Scan for the cell matching the given text and deliver its [X, Y] coordinate at center. 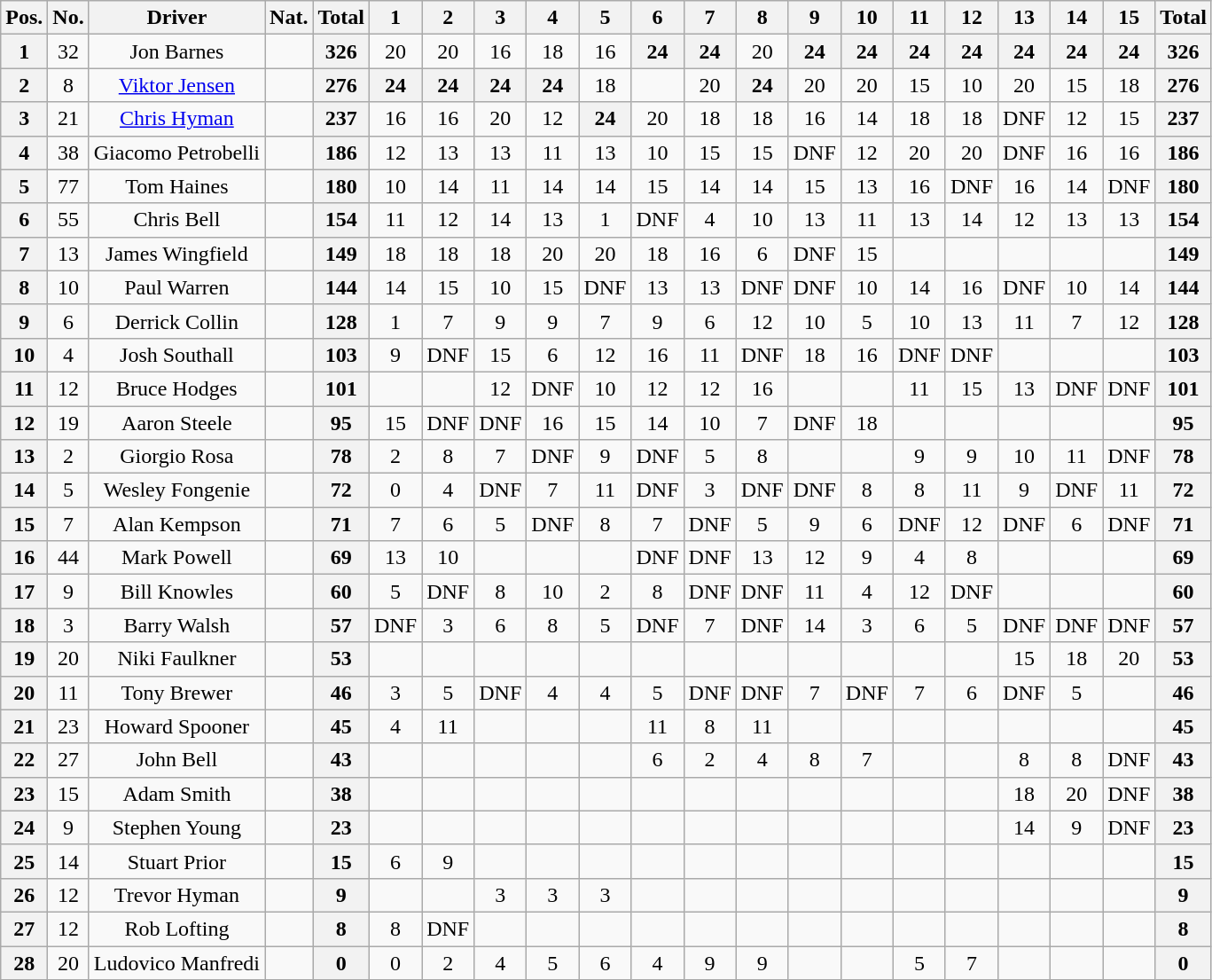
26 [25, 895]
Jon Barnes [176, 51]
Tony Brewer [176, 693]
22 [25, 760]
44 [68, 558]
No. [68, 18]
Pos. [25, 18]
Barry Walsh [176, 625]
Tom Haines [176, 186]
Bill Knowles [176, 592]
James Wingfield [176, 254]
77 [68, 186]
Giorgio Rosa [176, 457]
Alan Kempson [176, 524]
John Bell [176, 760]
Howard Spooner [176, 726]
Adam Smith [176, 794]
Wesley Fongenie [176, 490]
25 [25, 861]
Stephen Young [176, 827]
Giacomo Petrobelli [176, 153]
Josh Southall [176, 355]
Viktor Jensen [176, 85]
Paul Warren [176, 287]
Aaron Steele [176, 423]
Niki Faulkner [176, 659]
Rob Lofting [176, 929]
Chris Hyman [176, 119]
Ludovico Manfredi [176, 962]
17 [25, 592]
Chris Bell [176, 220]
Stuart Prior [176, 861]
Derrick Collin [176, 321]
32 [68, 51]
Trevor Hyman [176, 895]
28 [25, 962]
Mark Powell [176, 558]
Driver [176, 18]
Bruce Hodges [176, 388]
Nat. [289, 18]
55 [68, 220]
